Return [X, Y] of the center of cell containing provided text 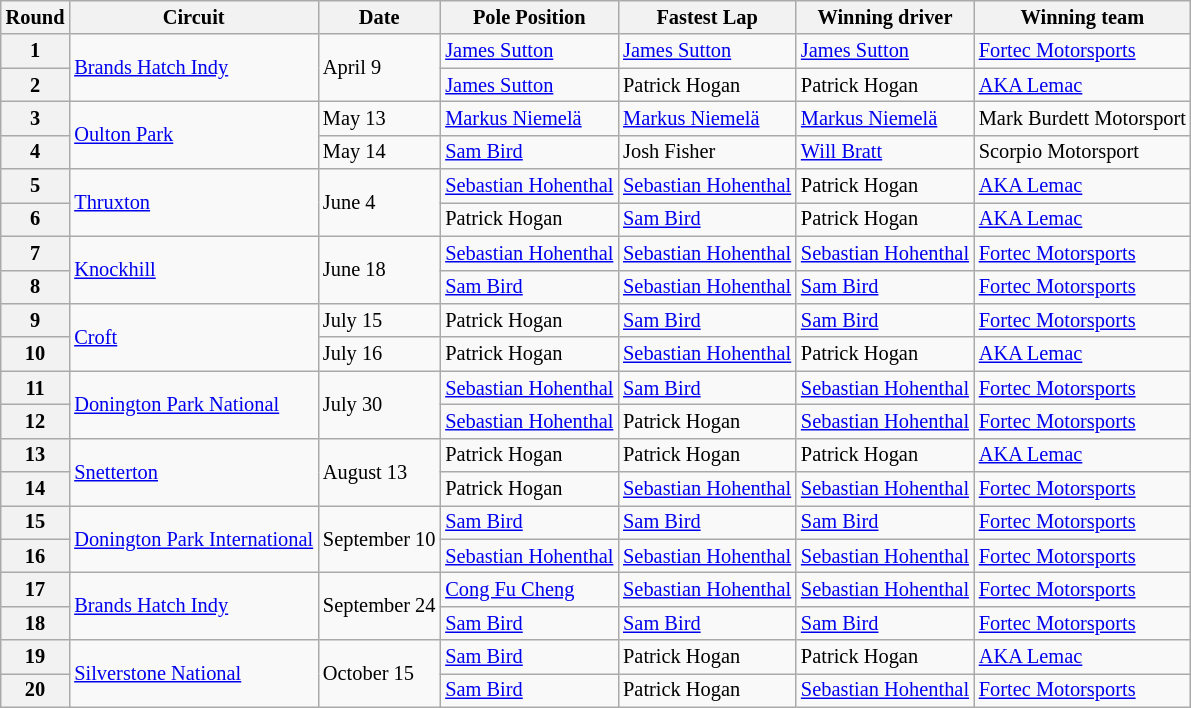
Cong Fu Cheng [529, 589]
Scorpio Motorsport [1082, 152]
10 [36, 354]
2 [36, 85]
Snetterton [194, 472]
April 9 [379, 68]
September 10 [379, 538]
September 24 [379, 606]
Fastest Lap [707, 17]
Knockhill [194, 270]
June 18 [379, 270]
4 [36, 152]
20 [36, 690]
Will Bratt [885, 152]
7 [36, 253]
1 [36, 51]
12 [36, 421]
Silverstone National [194, 674]
3 [36, 118]
5 [36, 186]
Donington Park National [194, 404]
6 [36, 219]
Pole Position [529, 17]
Oulton Park [194, 134]
19 [36, 657]
Mark Burdett Motorsport [1082, 118]
July 30 [379, 404]
Winning driver [885, 17]
16 [36, 556]
July 16 [379, 354]
Round [36, 17]
May 14 [379, 152]
May 13 [379, 118]
Croft [194, 336]
14 [36, 489]
October 15 [379, 674]
Date [379, 17]
Winning team [1082, 17]
July 15 [379, 320]
8 [36, 287]
9 [36, 320]
11 [36, 388]
June 4 [379, 202]
Josh Fisher [707, 152]
18 [36, 623]
Donington Park International [194, 538]
Circuit [194, 17]
13 [36, 455]
Thruxton [194, 202]
15 [36, 522]
17 [36, 589]
August 13 [379, 472]
